Pinpoint the cell where the given text exists, returning its (x, y) midpoint coordinate. 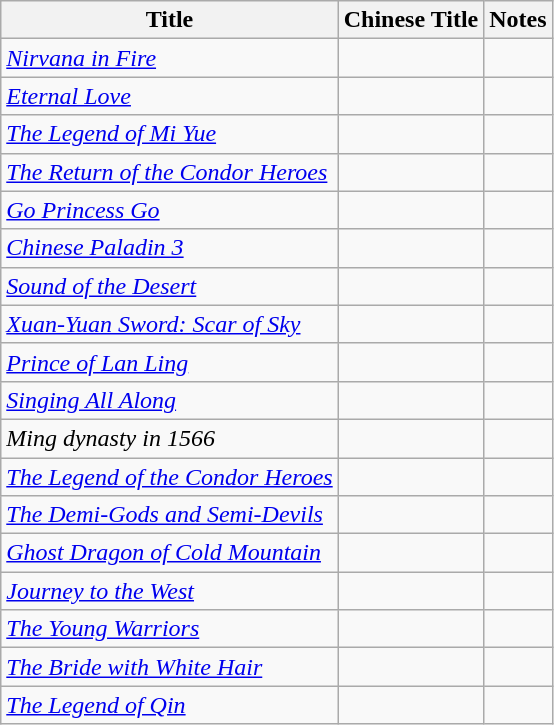
The Legend of Mi Yue (170, 134)
Sound of the Desert (170, 286)
Eternal Love (170, 96)
The Return of the Condor Heroes (170, 172)
Chinese Title (411, 20)
Ghost Dragon of Cold Mountain (170, 553)
Xuan-Yuan Sword: Scar of Sky (170, 324)
Chinese Paladin 3 (170, 248)
Go Princess Go (170, 210)
The Young Warriors (170, 629)
The Legend of Qin (170, 705)
Ming dynasty in 1566 (170, 438)
Journey to the West (170, 591)
The Demi-Gods and Semi-Devils (170, 515)
Prince of Lan Ling (170, 362)
The Bride with White Hair (170, 667)
Title (170, 20)
The Legend of the Condor Heroes (170, 477)
Nirvana in Fire (170, 58)
Singing All Along (170, 400)
Notes (518, 20)
